Output the [X, Y] coordinate of the center of the cell containing the given text.  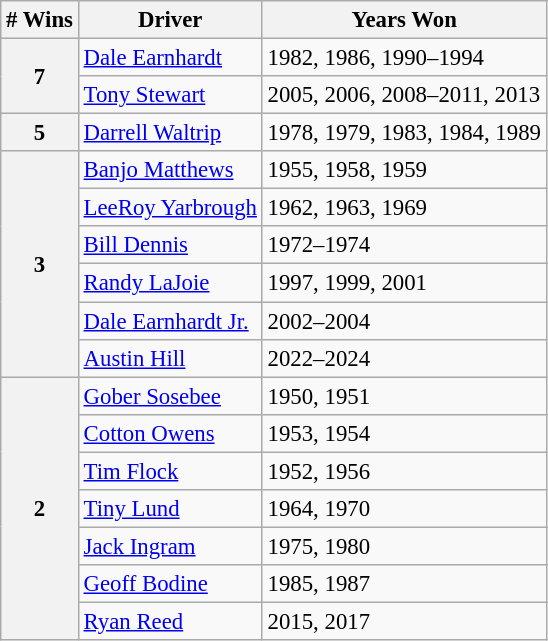
Dale Earnhardt Jr. [170, 321]
7 [40, 76]
Gober Sosebee [170, 396]
# Wins [40, 20]
1952, 1956 [404, 471]
1950, 1951 [404, 396]
1972–1974 [404, 245]
Tony Stewart [170, 95]
1997, 1999, 2001 [404, 283]
Austin Hill [170, 358]
3 [40, 264]
1985, 1987 [404, 584]
Dale Earnhardt [170, 58]
2 [40, 508]
Ryan Reed [170, 621]
Tim Flock [170, 471]
Bill Dennis [170, 245]
Randy LaJoie [170, 283]
Darrell Waltrip [170, 133]
2005, 2006, 2008–2011, 2013 [404, 95]
Driver [170, 20]
LeeRoy Yarbrough [170, 208]
2022–2024 [404, 358]
Cotton Owens [170, 433]
5 [40, 133]
Geoff Bodine [170, 584]
Tiny Lund [170, 509]
Jack Ingram [170, 546]
Years Won [404, 20]
Banjo Matthews [170, 170]
2015, 2017 [404, 621]
2002–2004 [404, 321]
1978, 1979, 1983, 1984, 1989 [404, 133]
1953, 1954 [404, 433]
1975, 1980 [404, 546]
1982, 1986, 1990–1994 [404, 58]
1964, 1970 [404, 509]
1955, 1958, 1959 [404, 170]
1962, 1963, 1969 [404, 208]
